Find where the given text appears and provide that cell's center as [x, y] coordinate. 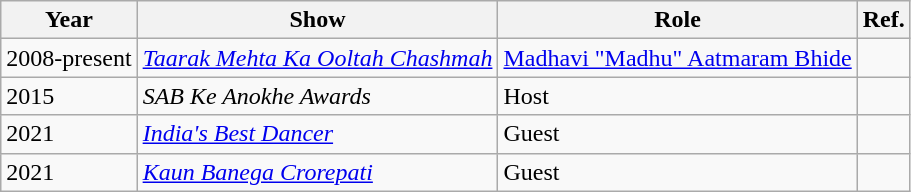
India's Best Dancer [318, 134]
Ref. [884, 20]
Show [318, 20]
SAB Ke Anokhe Awards [318, 96]
Host [678, 96]
Role [678, 20]
Year [69, 20]
Madhavi "Madhu" Aatmaram Bhide [678, 58]
2008-present [69, 58]
Kaun Banega Crorepati [318, 172]
Taarak Mehta Ka Ooltah Chashmah [318, 58]
2015 [69, 96]
